Find where the given text appears and provide that cell's center as [x, y] coordinate. 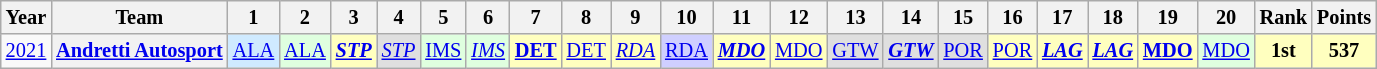
Rank [1284, 17]
1 [254, 17]
Points [1344, 17]
14 [910, 17]
19 [1168, 17]
4 [399, 17]
2 [305, 17]
7 [536, 17]
2021 [26, 51]
13 [855, 17]
Andretti Autosport [139, 51]
6 [488, 17]
3 [354, 17]
Team [139, 17]
18 [1113, 17]
20 [1226, 17]
11 [742, 17]
Year [26, 17]
15 [962, 17]
12 [798, 17]
537 [1344, 51]
1st [1284, 51]
16 [1012, 17]
8 [586, 17]
10 [686, 17]
17 [1062, 17]
9 [636, 17]
5 [443, 17]
